Extract the [X, Y] coordinate from the center of the cell holding the provided text.  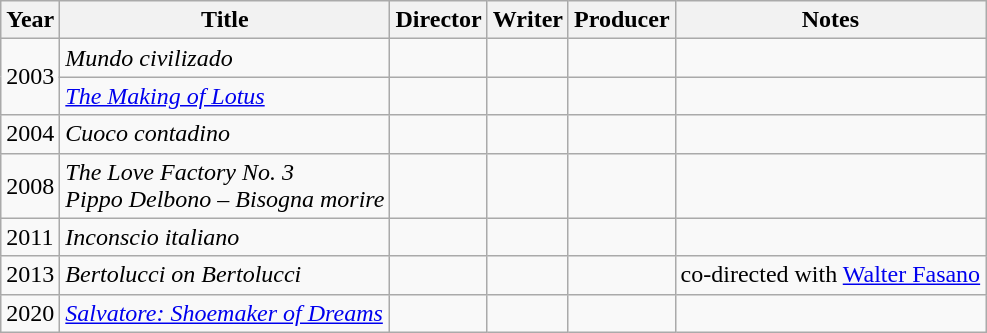
2008 [30, 186]
Bertolucci on Bertolucci [225, 275]
2004 [30, 134]
Mundo civilizado [225, 58]
2020 [30, 313]
Salvatore: Shoemaker of Dreams [225, 313]
Inconscio italiano [225, 237]
The Making of Lotus [225, 96]
Title [225, 20]
2003 [30, 77]
Year [30, 20]
Producer [622, 20]
The Love Factory No. 3Pippo Delbono – Bisogna morire [225, 186]
2013 [30, 275]
co-directed with Walter Fasano [830, 275]
Notes [830, 20]
Cuoco contadino [225, 134]
Writer [528, 20]
2011 [30, 237]
Director [438, 20]
